Find where the given text appears and provide that cell's center as [X, Y] coordinate. 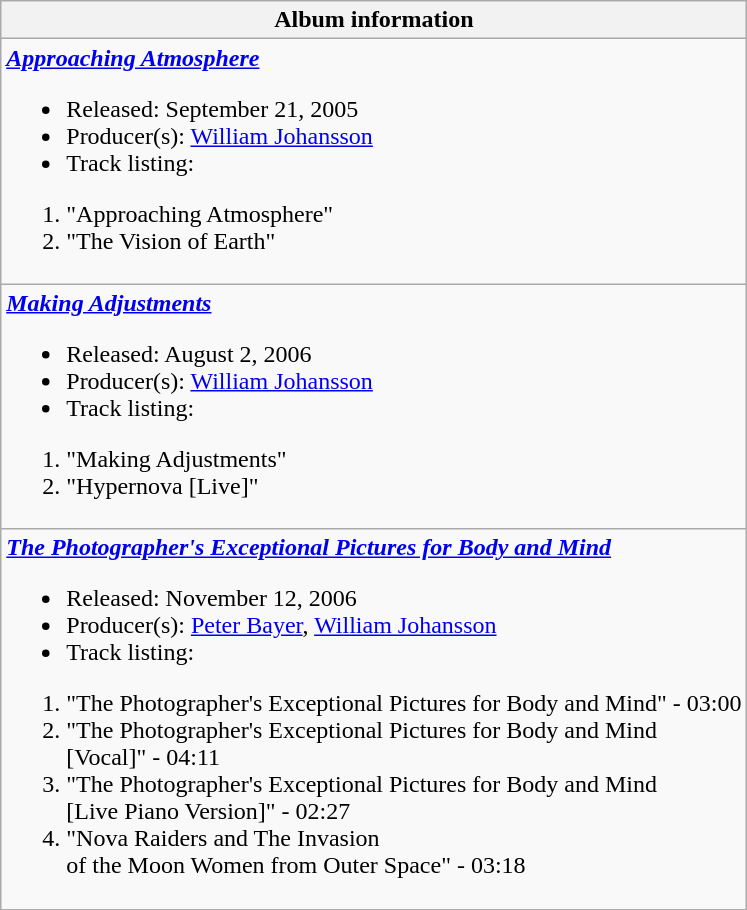
Making AdjustmentsReleased: August 2, 2006Producer(s): William JohanssonTrack listing:"Making Adjustments""Hypernova [Live]" [374, 406]
Album information [374, 20]
Approaching AtmosphereReleased: September 21, 2005Producer(s): William JohanssonTrack listing:"Approaching Atmosphere""The Vision of Earth" [374, 162]
